Output the (x, y) coordinate of the center of the cell containing the given text.  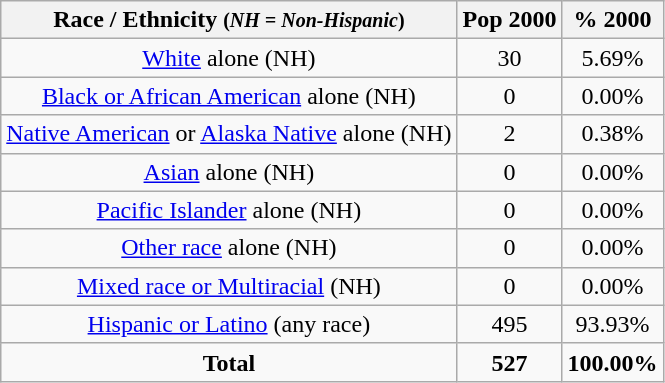
% 2000 (612, 20)
Race / Ethnicity (NH = Non-Hispanic) (229, 20)
Total (229, 362)
0.38% (612, 134)
Asian alone (NH) (229, 172)
100.00% (612, 362)
527 (510, 362)
Native American or Alaska Native alone (NH) (229, 134)
Other race alone (NH) (229, 248)
495 (510, 324)
White alone (NH) (229, 58)
Hispanic or Latino (any race) (229, 324)
30 (510, 58)
Pacific Islander alone (NH) (229, 210)
2 (510, 134)
Mixed race or Multiracial (NH) (229, 286)
5.69% (612, 58)
Black or African American alone (NH) (229, 96)
93.93% (612, 324)
Pop 2000 (510, 20)
